Identify which cell holds the provided text, then report its (X, Y) central coordinate. 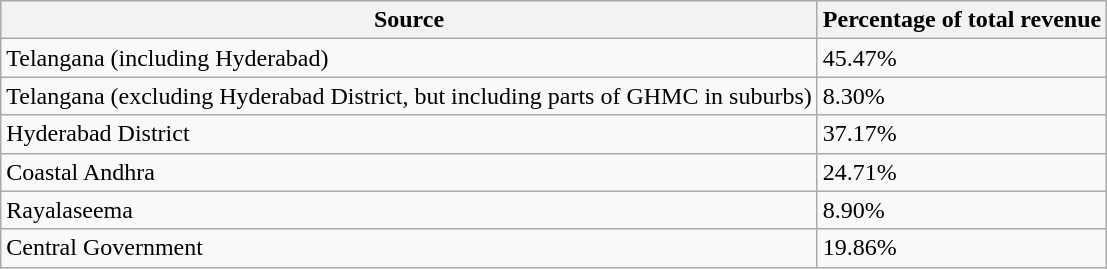
Central Government (410, 248)
24.71% (962, 172)
Rayalaseema (410, 210)
Telangana (including Hyderabad) (410, 58)
19.86% (962, 248)
Telangana (excluding Hyderabad District, but including parts of GHMC in suburbs) (410, 96)
8.90% (962, 210)
37.17% (962, 134)
Percentage of total revenue (962, 20)
8.30% (962, 96)
Source (410, 20)
Coastal Andhra (410, 172)
Hyderabad District (410, 134)
45.47% (962, 58)
